Detect which cell encompasses the target text, then output its [X, Y] center coordinate. 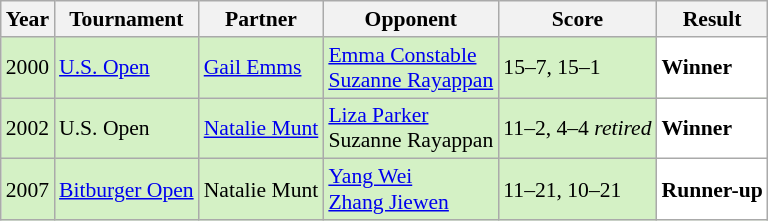
11–2, 4–4 retired [577, 128]
Yang Wei Zhang Jiewen [410, 190]
Score [577, 19]
Runner-up [712, 190]
15–7, 15–1 [577, 68]
11–21, 10–21 [577, 190]
2000 [28, 68]
2007 [28, 190]
Liza Parker Suzanne Rayappan [410, 128]
Bitburger Open [126, 190]
Year [28, 19]
Tournament [126, 19]
Emma Constable Suzanne Rayappan [410, 68]
Partner [262, 19]
Result [712, 19]
2002 [28, 128]
Opponent [410, 19]
Gail Emms [262, 68]
